Detect which cell encompasses the target text, then output its (X, Y) center coordinate. 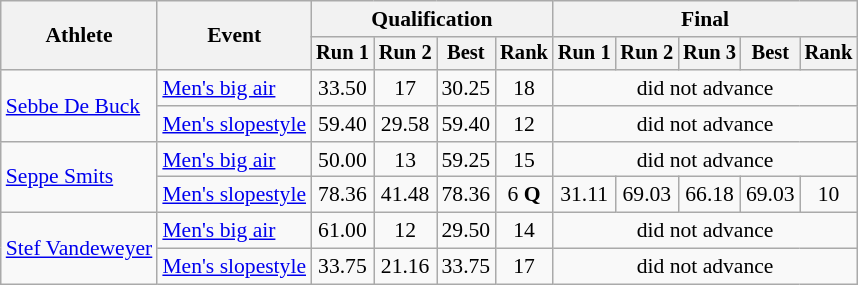
Qualification (432, 19)
33.50 (342, 88)
18 (524, 88)
13 (406, 160)
50.00 (342, 160)
31.11 (584, 195)
6 Q (524, 195)
61.00 (342, 231)
29.58 (406, 124)
15 (524, 160)
41.48 (406, 195)
Run 3 (710, 54)
Final (705, 19)
21.16 (406, 267)
10 (829, 195)
29.50 (466, 231)
59.25 (466, 160)
Athlete (80, 36)
Event (234, 36)
66.18 (710, 195)
Stef Vandeweyer (80, 248)
Seppe Smits (80, 178)
30.25 (466, 88)
14 (524, 231)
Sebbe De Buck (80, 106)
